Extract the (X, Y) coordinate from the center of the cell holding the provided text.  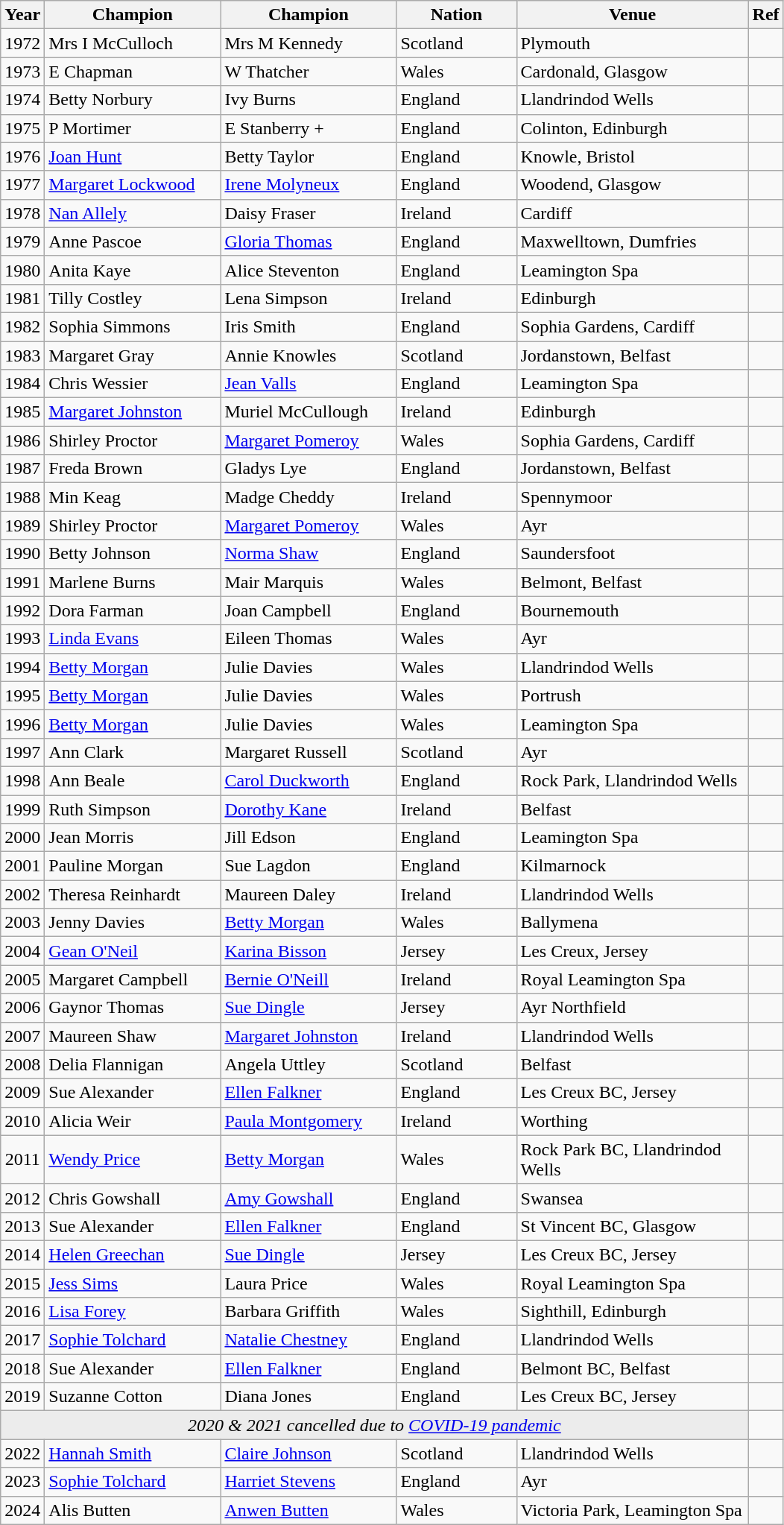
1977 (22, 185)
Irene Molyneux (309, 185)
Mair Marquis (309, 582)
St Vincent BC, Glasgow (632, 1226)
2009 (22, 1093)
Victoria Park, Leamington Spa (632, 1510)
Ann Beale (133, 780)
Claire Johnson (309, 1453)
2024 (22, 1510)
Maureen Shaw (133, 1036)
1987 (22, 469)
Ayr Northfield (632, 1008)
Gean O'Neil (133, 951)
Anita Kaye (133, 270)
Gladys Lye (309, 469)
Gaynor Thomas (133, 1008)
Norma Shaw (309, 554)
1984 (22, 384)
Cardonald, Glasgow (632, 72)
Dorothy Kane (309, 809)
Iris Smith (309, 326)
Eileen Thomas (309, 639)
W Thatcher (309, 72)
Jean Valls (309, 384)
Carol Duckworth (309, 780)
Gloria Thomas (309, 241)
Joan Hunt (133, 157)
Paula Montgomery (309, 1121)
2013 (22, 1226)
Ivy Burns (309, 100)
Plymouth (632, 43)
1980 (22, 270)
1981 (22, 298)
Delia Flannigan (133, 1064)
Sighthill, Edinburgh (632, 1312)
Maxwelltown, Dumfries (632, 241)
2005 (22, 979)
Min Keag (133, 497)
Ruth Simpson (133, 809)
Lena Simpson (309, 298)
1974 (22, 100)
Rock Park, Llandrindod Wells (632, 780)
Muriel McCullough (309, 412)
Daisy Fraser (309, 213)
Joan Campbell (309, 610)
Spennymoor (632, 497)
Theresa Reinhardt (133, 894)
2016 (22, 1312)
2003 (22, 923)
Anwen Butten (309, 1510)
Mrs I McCulloch (133, 43)
Year (22, 15)
Amy Gowshall (309, 1198)
1982 (22, 326)
1986 (22, 441)
Portrush (632, 695)
Ballymena (632, 923)
Jean Morris (133, 838)
1994 (22, 667)
P Mortimer (133, 128)
1999 (22, 809)
Annie Knowles (309, 356)
Jenny Davies (133, 923)
Worthing (632, 1121)
Marlene Burns (133, 582)
Alicia Weir (133, 1121)
2011 (22, 1160)
Chris Gowshall (133, 1198)
2017 (22, 1340)
Margaret Lockwood (133, 185)
Venue (632, 15)
Pauline Morgan (133, 866)
Rock Park BC, Llandrindod Wells (632, 1160)
Diana Jones (309, 1397)
Jess Sims (133, 1283)
1988 (22, 497)
Linda Evans (133, 639)
Saundersfoot (632, 554)
Tilly Costley (133, 298)
Nation (456, 15)
1972 (22, 43)
Ref (766, 15)
1978 (22, 213)
Nan Allely (133, 213)
Chris Wessier (133, 384)
Karina Bisson (309, 951)
Alice Steventon (309, 270)
1975 (22, 128)
Belmont BC, Belfast (632, 1368)
2020 & 2021 cancelled due to COVID-19 pandemic (374, 1425)
Suzanne Cotton (133, 1397)
2015 (22, 1283)
1991 (22, 582)
2000 (22, 838)
Betty Norbury (133, 100)
2008 (22, 1064)
Betty Johnson (133, 554)
1973 (22, 72)
Maureen Daley (309, 894)
1979 (22, 241)
Wendy Price (133, 1160)
Betty Taylor (309, 157)
Knowle, Bristol (632, 157)
Dora Farman (133, 610)
2002 (22, 894)
E Stanberry + (309, 128)
2001 (22, 866)
Laura Price (309, 1283)
Helen Greechan (133, 1254)
1990 (22, 554)
1976 (22, 157)
Bernie O'Neill (309, 979)
Colinton, Edinburgh (632, 128)
1995 (22, 695)
Margaret Gray (133, 356)
Margaret Russell (309, 752)
Freda Brown (133, 469)
Natalie Chestney (309, 1340)
Alis Butten (133, 1510)
Ann Clark (133, 752)
Sophia Simmons (133, 326)
1998 (22, 780)
1985 (22, 412)
Mrs M Kennedy (309, 43)
2006 (22, 1008)
Swansea (632, 1198)
Margaret Campbell (133, 979)
1992 (22, 610)
Madge Cheddy (309, 497)
Jill Edson (309, 838)
2014 (22, 1254)
Woodend, Glasgow (632, 185)
2018 (22, 1368)
2019 (22, 1397)
Kilmarnock (632, 866)
2023 (22, 1482)
1989 (22, 525)
Cardiff (632, 213)
Bournemouth (632, 610)
Sue Lagdon (309, 866)
Angela Uttley (309, 1064)
Hannah Smith (133, 1453)
Belmont, Belfast (632, 582)
Lisa Forey (133, 1312)
1983 (22, 356)
Barbara Griffith (309, 1312)
2012 (22, 1198)
E Chapman (133, 72)
Harriet Stevens (309, 1482)
2010 (22, 1121)
Les Creux, Jersey (632, 951)
1997 (22, 752)
1993 (22, 639)
2007 (22, 1036)
1996 (22, 724)
2004 (22, 951)
2022 (22, 1453)
Anne Pascoe (133, 241)
